Locate the cell with the specified text and output its [x, y] center coordinate. 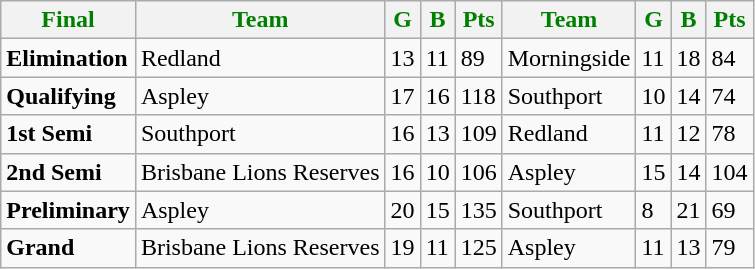
69 [730, 210]
18 [688, 58]
1st Semi [68, 134]
Grand [68, 248]
118 [478, 96]
Elimination [68, 58]
89 [478, 58]
74 [730, 96]
79 [730, 248]
78 [730, 134]
Final [68, 20]
2nd Semi [68, 172]
135 [478, 210]
19 [402, 248]
Qualifying [68, 96]
21 [688, 210]
20 [402, 210]
106 [478, 172]
109 [478, 134]
8 [654, 210]
84 [730, 58]
125 [478, 248]
Preliminary [68, 210]
17 [402, 96]
12 [688, 134]
104 [730, 172]
Morningside [569, 58]
